For the text-containing cell, return its midpoint in (x, y) coordinate format. 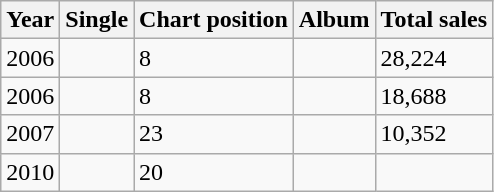
2010 (30, 172)
23 (214, 134)
20 (214, 172)
2007 (30, 134)
Chart position (214, 20)
28,224 (434, 58)
18,688 (434, 96)
10,352 (434, 134)
Album (334, 20)
Total sales (434, 20)
Year (30, 20)
Single (97, 20)
